Determine the (X, Y) coordinate at the center of the cell enclosing the given text.  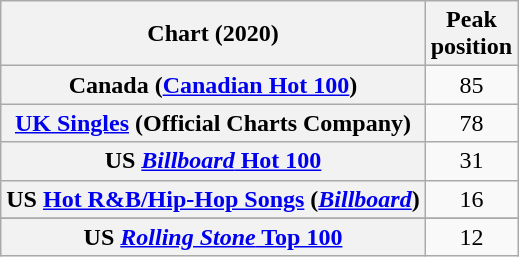
Chart (2020) (213, 34)
16 (471, 199)
31 (471, 161)
Peakposition (471, 34)
85 (471, 85)
US Hot R&B/Hip-Hop Songs (Billboard) (213, 199)
12 (471, 237)
US Rolling Stone Top 100 (213, 237)
UK Singles (Official Charts Company) (213, 123)
78 (471, 123)
US Billboard Hot 100 (213, 161)
Canada (Canadian Hot 100) (213, 85)
